Detect which cell encompasses the target text, then output its [X, Y] center coordinate. 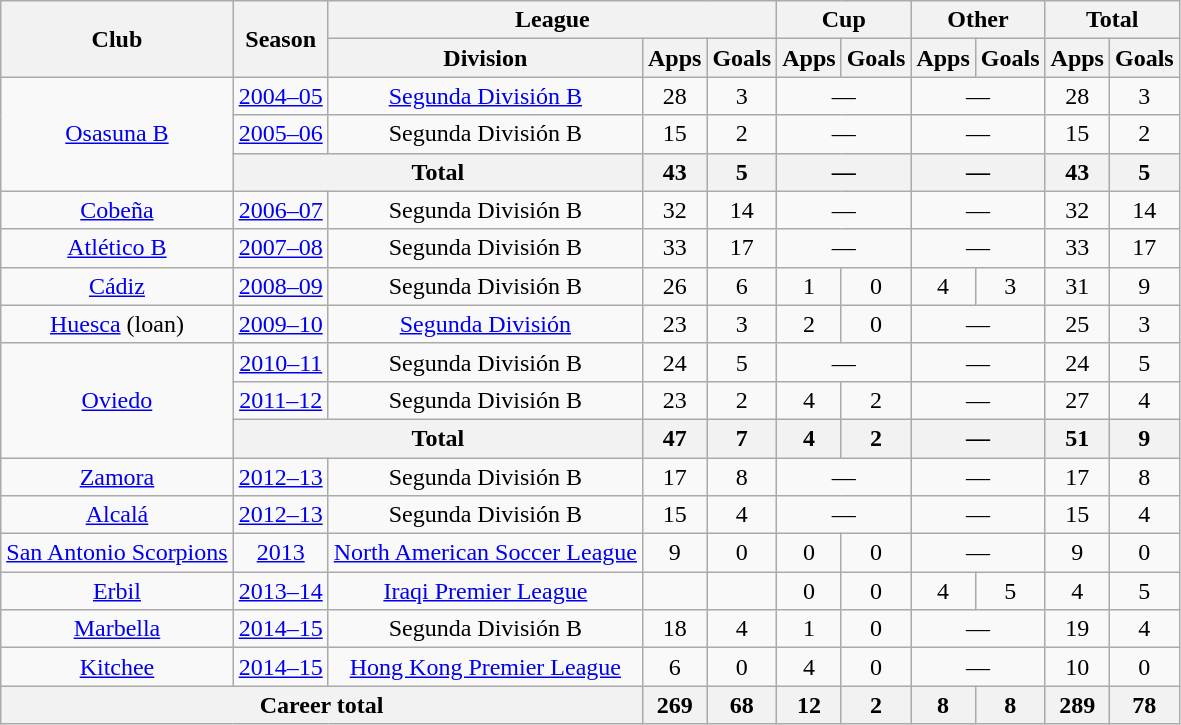
47 [674, 438]
Alcalá [117, 515]
269 [674, 705]
27 [1077, 400]
Hong Kong Premier League [485, 667]
Season [280, 39]
19 [1077, 629]
31 [1077, 286]
Segunda División [485, 324]
51 [1077, 438]
18 [674, 629]
North American Soccer League [485, 553]
Atlético B [117, 248]
Cup [844, 20]
68 [742, 705]
2005–06 [280, 134]
Career total [322, 705]
2009–10 [280, 324]
Huesca (loan) [117, 324]
10 [1077, 667]
2011–12 [280, 400]
Osasuna B [117, 134]
78 [1144, 705]
2013–14 [280, 591]
Iraqi Premier League [485, 591]
Division [485, 58]
Kitchee [117, 667]
Cobeña [117, 210]
Other [978, 20]
2013 [280, 553]
Erbil [117, 591]
2004–05 [280, 96]
Oviedo [117, 400]
12 [809, 705]
2008–09 [280, 286]
25 [1077, 324]
2006–07 [280, 210]
Zamora [117, 477]
26 [674, 286]
Marbella [117, 629]
2010–11 [280, 362]
San Antonio Scorpions [117, 553]
League [552, 20]
Club [117, 39]
289 [1077, 705]
2007–08 [280, 248]
Cádiz [117, 286]
7 [742, 438]
